Return the (X, Y) coordinate for the center point of the cell that contains the specified text.  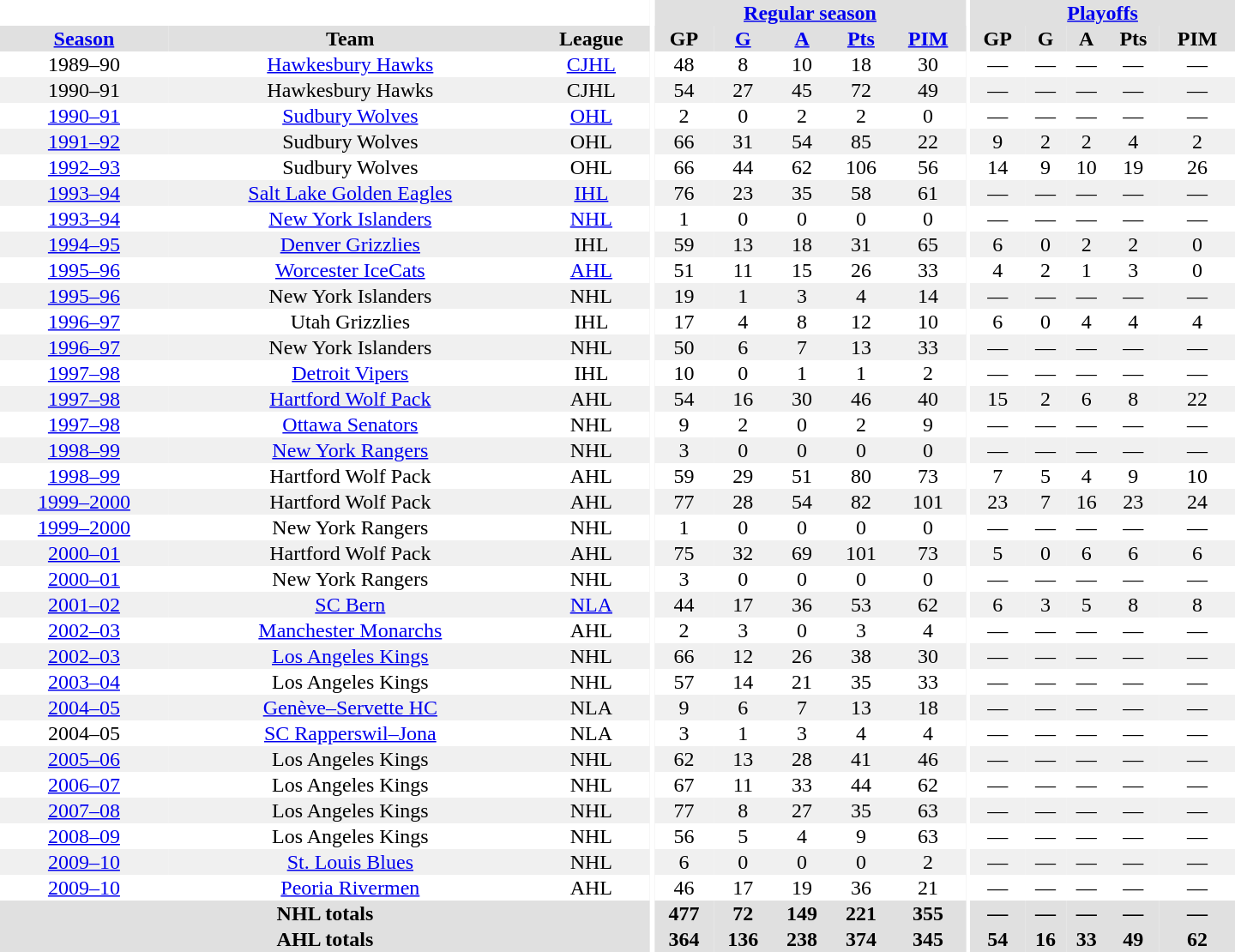
Utah Grizzlies (350, 322)
Salt Lake Golden Eagles (350, 193)
1992–93 (84, 167)
2001–02 (84, 605)
Ottawa Senators (350, 425)
136 (743, 939)
Season (84, 39)
41 (861, 759)
374 (861, 939)
85 (861, 142)
75 (684, 553)
29 (743, 476)
364 (684, 939)
NHL totals (325, 913)
SC Rapperswil–Jona (350, 733)
345 (928, 939)
477 (684, 913)
65 (928, 244)
2005–06 (84, 759)
50 (684, 347)
221 (861, 913)
57 (684, 682)
82 (861, 502)
League (592, 39)
1991–92 (84, 142)
St. Louis Blues (350, 862)
2008–09 (84, 836)
Denver Grizzlies (350, 244)
106 (861, 167)
Detroit Vipers (350, 373)
1989–90 (84, 64)
80 (861, 476)
Worcester IceCats (350, 270)
2006–07 (84, 785)
Playoffs (1103, 13)
Genève–Servette HC (350, 708)
58 (861, 193)
2007–08 (84, 810)
Manchester Monarchs (350, 630)
69 (803, 553)
149 (803, 913)
355 (928, 913)
48 (684, 64)
SC Bern (350, 605)
1994–95 (84, 244)
Regular season (810, 13)
24 (1197, 502)
Peoria Rivermen (350, 888)
40 (928, 399)
32 (743, 553)
76 (684, 193)
2003–04 (84, 682)
61 (928, 193)
AHL totals (325, 939)
67 (684, 785)
53 (861, 605)
38 (861, 656)
45 (803, 90)
Team (350, 39)
238 (803, 939)
